Locate the cell with the specified text and output its [x, y] center coordinate. 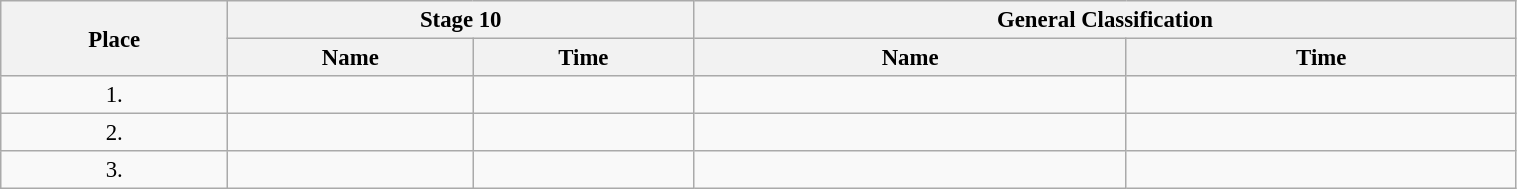
Stage 10 [461, 20]
General Classification [1105, 20]
Place [114, 38]
3. [114, 170]
1. [114, 95]
2. [114, 133]
